For the text-containing cell, return its midpoint in (x, y) coordinate format. 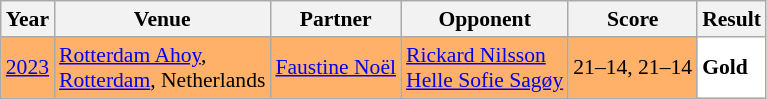
Opponent (484, 19)
Year (28, 19)
Rotterdam Ahoy,Rotterdam, Netherlands (162, 68)
21–14, 21–14 (632, 68)
Partner (336, 19)
Rickard Nilsson Helle Sofie Sagøy (484, 68)
Result (732, 19)
2023 (28, 68)
Score (632, 19)
Gold (732, 68)
Faustine Noël (336, 68)
Venue (162, 19)
